Find where the given text appears and provide that cell's center as [X, Y] coordinate. 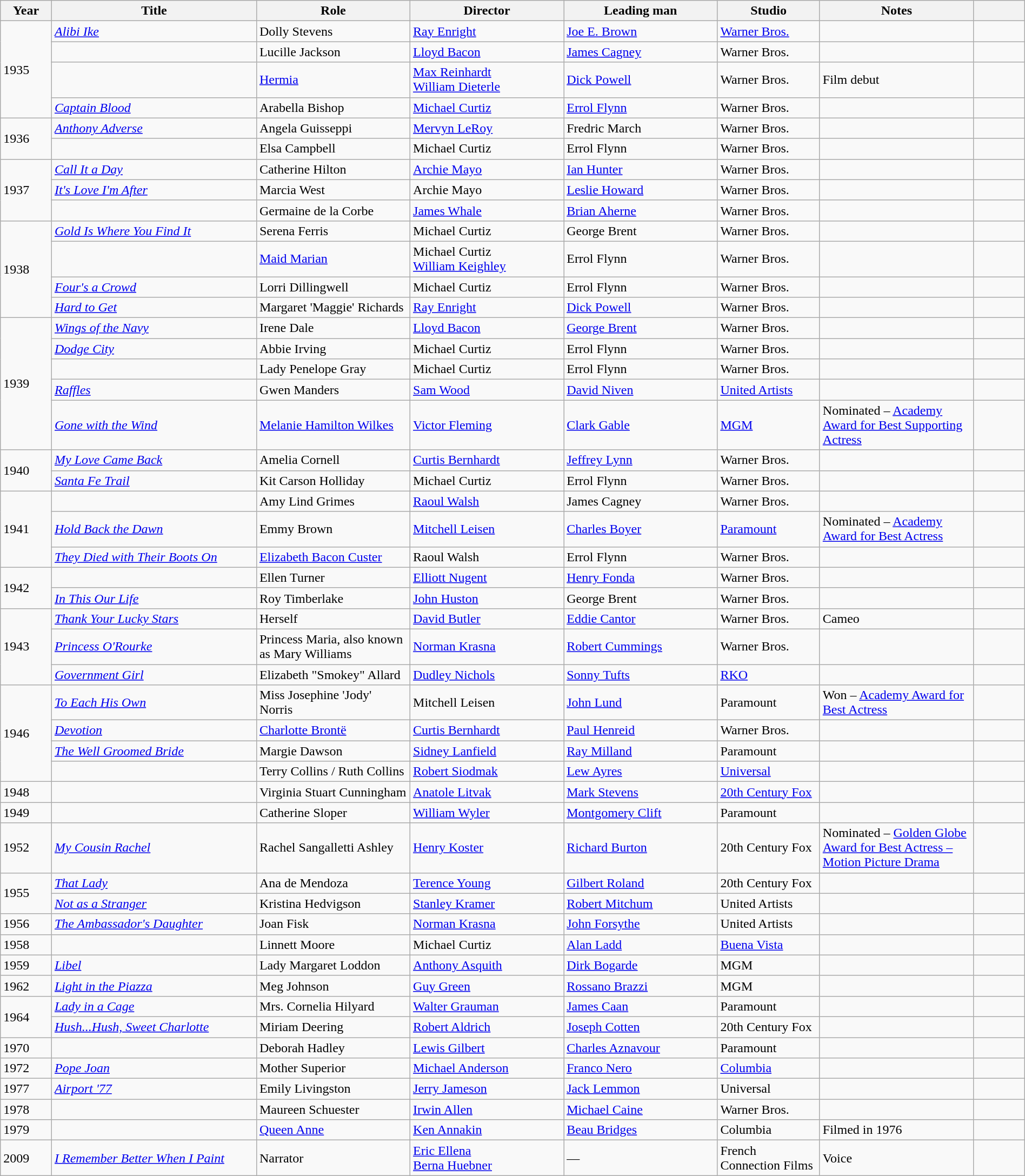
Beau Bridges [641, 1130]
1952 [26, 848]
Hard to Get [154, 308]
Brian Aherne [641, 210]
That Lady [154, 883]
Amelia Cornell [333, 460]
Narrator [333, 1158]
Michael Caine [641, 1109]
Arabella Bishop [333, 108]
My Love Came Back [154, 460]
1949 [26, 813]
1935 [26, 69]
Voice [896, 1158]
Jerry Jameson [487, 1089]
Catherine Hilton [333, 169]
1977 [26, 1089]
Anatole Litvak [487, 792]
Herself [333, 619]
Irwin Allen [487, 1109]
Anthony Asquith [487, 965]
Mrs. Cornelia Hilyard [333, 1006]
Michael Anderson [487, 1068]
Hold Back the Dawn [154, 529]
Henry Koster [487, 848]
1946 [26, 733]
Government Girl [154, 674]
Libel [154, 965]
1978 [26, 1109]
Buena Vista [769, 945]
To Each His Own [154, 703]
Sidney Lanfield [487, 751]
Thank Your Lucky Stars [154, 619]
James Caan [641, 1006]
Marcia West [333, 190]
Cameo [896, 619]
Four's a Crowd [154, 287]
1979 [26, 1130]
Miss Josephine 'Jody' Norris [333, 703]
Santa Fe Trail [154, 481]
Elliott Nugent [487, 577]
1964 [26, 1016]
1938 [26, 269]
Ray Milland [641, 751]
Charles Aznavour [641, 1047]
Terry Collins / Ruth Collins [333, 772]
Captain Blood [154, 108]
1942 [26, 588]
John Huston [487, 598]
Joe E. Brown [641, 31]
Film debut [896, 80]
Not as a Stranger [154, 903]
Leslie Howard [641, 190]
Wings of the Navy [154, 328]
Deborah Hadley [333, 1047]
Charlotte Brontë [333, 730]
1972 [26, 1068]
Virginia Stuart Cunningham [333, 792]
1941 [26, 529]
Alan Ladd [641, 945]
Maureen Schuester [333, 1109]
It's Love I'm After [154, 190]
Rachel Sangalletti Ashley [333, 848]
Charles Boyer [641, 529]
Fredric March [641, 128]
Studio [769, 11]
Princess Maria, also known as Mary Williams [333, 647]
Guy Green [487, 986]
Linnett Moore [333, 945]
Clark Gable [641, 425]
Terence Young [487, 883]
Walter Grauman [487, 1006]
1956 [26, 924]
David Niven [641, 390]
Melanie Hamilton Wilkes [333, 425]
Lucille Jackson [333, 52]
Gone with the Wind [154, 425]
Dolly Stevens [333, 31]
Pope Joan [154, 1068]
John Forsythe [641, 924]
Robert Aldrich [487, 1027]
Rossano Brazzi [641, 986]
1962 [26, 986]
John Lund [641, 703]
RKO [769, 674]
Ellen Turner [333, 577]
Elizabeth Bacon Custer [333, 557]
Dodge City [154, 349]
French Connection Films [769, 1158]
Sam Wood [487, 390]
Margie Dawson [333, 751]
Hush...Hush, Sweet Charlotte [154, 1027]
Title [154, 11]
Kit Carson Holliday [333, 481]
David Butler [487, 619]
Maid Marian [333, 258]
The Ambassador's Daughter [154, 924]
Robert Siodmak [487, 772]
Ian Hunter [641, 169]
Queen Anne [333, 1130]
Meg Johnson [333, 986]
Elsa Campbell [333, 149]
1943 [26, 647]
Germaine de la Corbe [333, 210]
Montgomery Clift [641, 813]
Joan Fisk [333, 924]
Angela Guisseppi [333, 128]
Michael CurtizWilliam Keighley [487, 258]
Won – Academy Award for Best Actress [896, 703]
Lew Ayres [641, 772]
Light in the Piazza [154, 986]
Emmy Brown [333, 529]
1970 [26, 1047]
Amy Lind Grimes [333, 501]
Dirk Bogarde [641, 965]
Lady Penelope Gray [333, 369]
Dudley Nichols [487, 674]
Joseph Cotten [641, 1027]
Hermia [333, 80]
Henry Fonda [641, 577]
Roy Timberlake [333, 598]
Richard Burton [641, 848]
Princess O'Rourke [154, 647]
Nominated – Golden Globe Award for Best Actress – Motion Picture Drama [896, 848]
Year [26, 11]
Director [487, 11]
Gilbert Roland [641, 883]
Filmed in 1976 [896, 1130]
Robert Mitchum [641, 903]
1937 [26, 190]
Leading man [641, 11]
James Whale [487, 210]
Airport '77 [154, 1089]
Max ReinhardtWilliam Dieterle [487, 80]
Emily Livingston [333, 1089]
William Wyler [487, 813]
Mark Stevens [641, 792]
Stanley Kramer [487, 903]
Irene Dale [333, 328]
Kristina Hedvigson [333, 903]
Jack Lemmon [641, 1089]
Gold Is Where You Find It [154, 231]
Abbie Irving [333, 349]
Lady in a Cage [154, 1006]
In This Our Life [154, 598]
Nominated – Academy Award for Best Actress [896, 529]
1940 [26, 470]
Robert Cummings [641, 647]
Catherine Sloper [333, 813]
They Died with Their Boots On [154, 557]
Mother Superior [333, 1068]
My Cousin Rachel [154, 848]
The Well Groomed Bride [154, 751]
1955 [26, 893]
Anthony Adverse [154, 128]
— [641, 1158]
Sonny Tufts [641, 674]
Nominated – Academy Award for Best Supporting Actress [896, 425]
Lady Margaret Loddon [333, 965]
Eddie Cantor [641, 619]
1939 [26, 384]
Ana de Mendoza [333, 883]
Devotion [154, 730]
Elizabeth "Smokey" Allard [333, 674]
1936 [26, 138]
Eric EllenaBerna Huebner [487, 1158]
I Remember Better When I Paint [154, 1158]
Miriam Deering [333, 1027]
Gwen Manders [333, 390]
Jeffrey Lynn [641, 460]
Lewis Gilbert [487, 1047]
Alibi Ike [154, 31]
Serena Ferris [333, 231]
Call It a Day [154, 169]
Paul Henreid [641, 730]
Ken Annakin [487, 1130]
Franco Nero [641, 1068]
Mervyn LeRoy [487, 128]
Margaret 'Maggie' Richards [333, 308]
Role [333, 11]
Notes [896, 11]
Victor Fleming [487, 425]
Lorri Dillingwell [333, 287]
2009 [26, 1158]
1958 [26, 945]
1948 [26, 792]
Raffles [154, 390]
1959 [26, 965]
